Capture the cell that displays the provided text and extract its [X, Y] central coordinate. 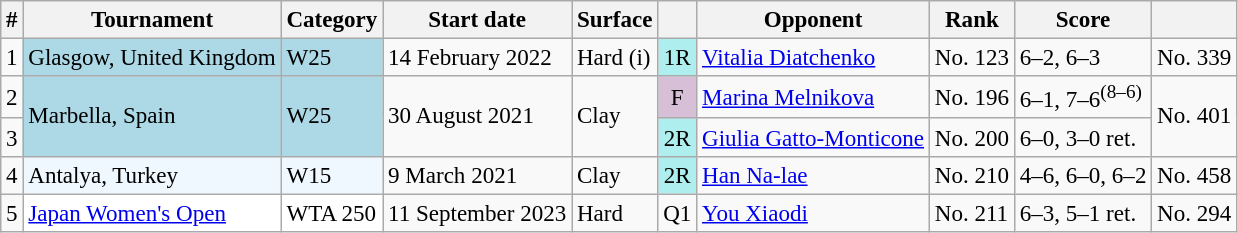
Start date [478, 20]
Han Na-lae [814, 176]
5 [12, 213]
14 February 2022 [478, 58]
Hard (i) [615, 58]
Tournament [152, 20]
2 [12, 97]
No. 200 [972, 138]
Marina Melnikova [814, 97]
3 [12, 138]
Giulia Gatto-Monticone [814, 138]
No. 401 [1194, 116]
4–6, 6–0, 6–2 [1082, 176]
Opponent [814, 20]
6–2, 6–3 [1082, 58]
Category [332, 20]
F [678, 97]
6–3, 5–1 ret. [1082, 213]
1 [12, 58]
WTA 250 [332, 213]
No. 458 [1194, 176]
No. 339 [1194, 58]
No. 196 [972, 97]
Vitalia Diatchenko [814, 58]
1R [678, 58]
You Xiaodi [814, 213]
Hard [615, 213]
Glasgow, United Kingdom [152, 58]
Marbella, Spain [152, 116]
Rank [972, 20]
30 August 2021 [478, 116]
No. 294 [1194, 213]
Q1 [678, 213]
No. 123 [972, 58]
9 March 2021 [478, 176]
6–1, 7–6(8–6) [1082, 97]
4 [12, 176]
Japan Women's Open [152, 213]
No. 211 [972, 213]
11 September 2023 [478, 213]
6–0, 3–0 ret. [1082, 138]
# [12, 20]
No. 210 [972, 176]
Score [1082, 20]
Antalya, Turkey [152, 176]
Surface [615, 20]
W15 [332, 176]
